Extract the [x, y] coordinate from the center of the cell holding the provided text.  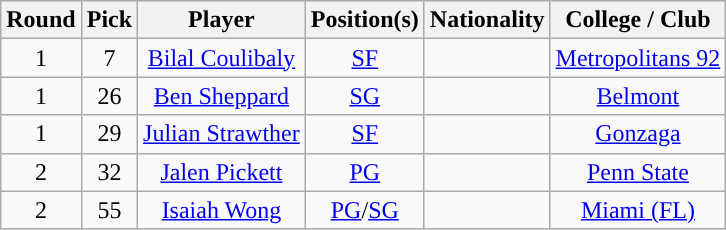
Bilal Coulibaly [222, 58]
Julian Strawther [222, 134]
SG [364, 96]
Pick [109, 20]
PG [364, 172]
Nationality [487, 20]
Isaiah Wong [222, 210]
Position(s) [364, 20]
Belmont [638, 96]
Ben Sheppard [222, 96]
Gonzaga [638, 134]
Jalen Pickett [222, 172]
7 [109, 58]
College / Club [638, 20]
Metropolitans 92 [638, 58]
Round [41, 20]
Penn State [638, 172]
PG/SG [364, 210]
55 [109, 210]
Miami (FL) [638, 210]
Player [222, 20]
26 [109, 96]
32 [109, 172]
29 [109, 134]
